Extract the [x, y] coordinate from the center of the cell holding the provided text.  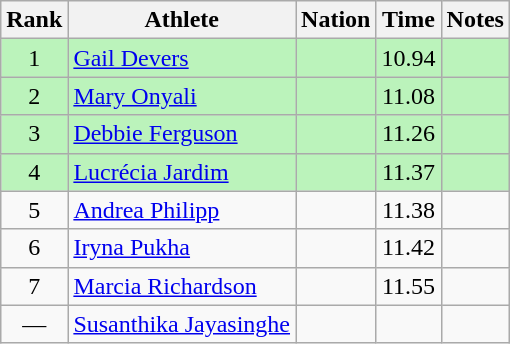
Debbie Ferguson [182, 134]
Time [408, 20]
Rank [34, 20]
Mary Onyali [182, 96]
5 [34, 210]
3 [34, 134]
Athlete [182, 20]
11.55 [408, 286]
— [34, 324]
1 [34, 58]
4 [34, 172]
Lucrécia Jardim [182, 172]
10.94 [408, 58]
6 [34, 248]
Gail Devers [182, 58]
11.38 [408, 210]
2 [34, 96]
7 [34, 286]
11.37 [408, 172]
Andrea Philipp [182, 210]
Nation [336, 20]
Iryna Pukha [182, 248]
Marcia Richardson [182, 286]
Notes [475, 20]
11.42 [408, 248]
11.08 [408, 96]
11.26 [408, 134]
Susanthika Jayasinghe [182, 324]
